Identify which cell holds the provided text, then report its [x, y] central coordinate. 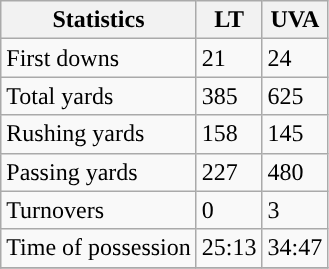
Total yards [99, 96]
158 [229, 134]
Passing yards [99, 172]
3 [295, 210]
34:47 [295, 248]
227 [229, 172]
24 [295, 58]
UVA [295, 20]
First downs [99, 58]
0 [229, 210]
Turnovers [99, 210]
Statistics [99, 20]
625 [295, 96]
385 [229, 96]
Rushing yards [99, 134]
25:13 [229, 248]
480 [295, 172]
Time of possession [99, 248]
21 [229, 58]
145 [295, 134]
LT [229, 20]
